From the cell containing the given text, extract its center point as (x, y) coordinate. 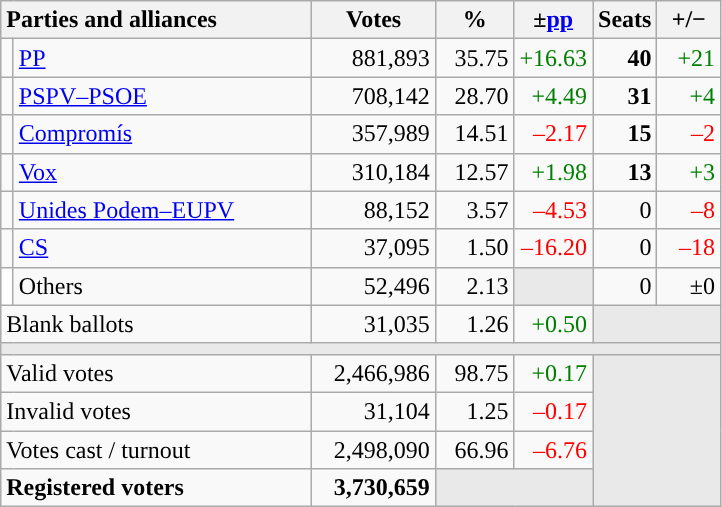
37,095 (374, 248)
PSPV–PSOE (162, 96)
15 (625, 134)
+21 (689, 58)
–18 (689, 248)
Valid votes (156, 373)
Seats (625, 20)
Unides Podem–EUPV (162, 210)
Invalid votes (156, 411)
+4 (689, 96)
708,142 (374, 96)
31,035 (374, 324)
+16.63 (554, 58)
–2.17 (554, 134)
310,184 (374, 172)
52,496 (374, 286)
14.51 (474, 134)
Others (162, 286)
40 (625, 58)
3.57 (474, 210)
881,893 (374, 58)
Compromís (162, 134)
+3 (689, 172)
Parties and alliances (156, 20)
357,989 (374, 134)
35.75 (474, 58)
31 (625, 96)
12.57 (474, 172)
1.50 (474, 248)
13 (625, 172)
3,730,659 (374, 488)
+4.49 (554, 96)
2,466,986 (374, 373)
–6.76 (554, 449)
Registered voters (156, 488)
+1.98 (554, 172)
2.13 (474, 286)
–16.20 (554, 248)
+0.17 (554, 373)
66.96 (474, 449)
% (474, 20)
+0.50 (554, 324)
98.75 (474, 373)
2,498,090 (374, 449)
–2 (689, 134)
1.25 (474, 411)
–4.53 (554, 210)
88,152 (374, 210)
PP (162, 58)
±pp (554, 20)
28.70 (474, 96)
–0.17 (554, 411)
–8 (689, 210)
Vox (162, 172)
±0 (689, 286)
CS (162, 248)
+/− (689, 20)
Votes cast / turnout (156, 449)
Blank ballots (156, 324)
31,104 (374, 411)
Votes (374, 20)
1.26 (474, 324)
